Scan for the cell matching the given text and deliver its (X, Y) coordinate at center. 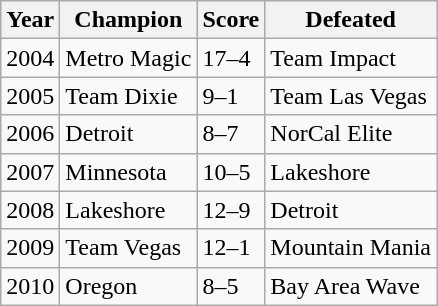
8–7 (231, 134)
Champion (128, 20)
10–5 (231, 172)
Metro Magic (128, 58)
Minnesota (128, 172)
Team Impact (351, 58)
Defeated (351, 20)
Year (30, 20)
2010 (30, 286)
Bay Area Wave (351, 286)
2008 (30, 210)
12–1 (231, 248)
17–4 (231, 58)
Team Vegas (128, 248)
Mountain Mania (351, 248)
2009 (30, 248)
2005 (30, 96)
2004 (30, 58)
Team Las Vegas (351, 96)
2007 (30, 172)
Score (231, 20)
8–5 (231, 286)
9–1 (231, 96)
12–9 (231, 210)
Oregon (128, 286)
NorCal Elite (351, 134)
2006 (30, 134)
Team Dixie (128, 96)
